Extract the [X, Y] coordinate from the center of the cell holding the provided text.  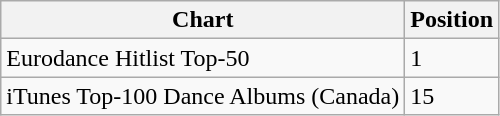
Chart [203, 20]
Eurodance Hitlist Top-50 [203, 58]
15 [452, 96]
1 [452, 58]
Position [452, 20]
iTunes Top-100 Dance Albums (Canada) [203, 96]
